Pinpoint the cell where the given text exists, returning its [X, Y] midpoint coordinate. 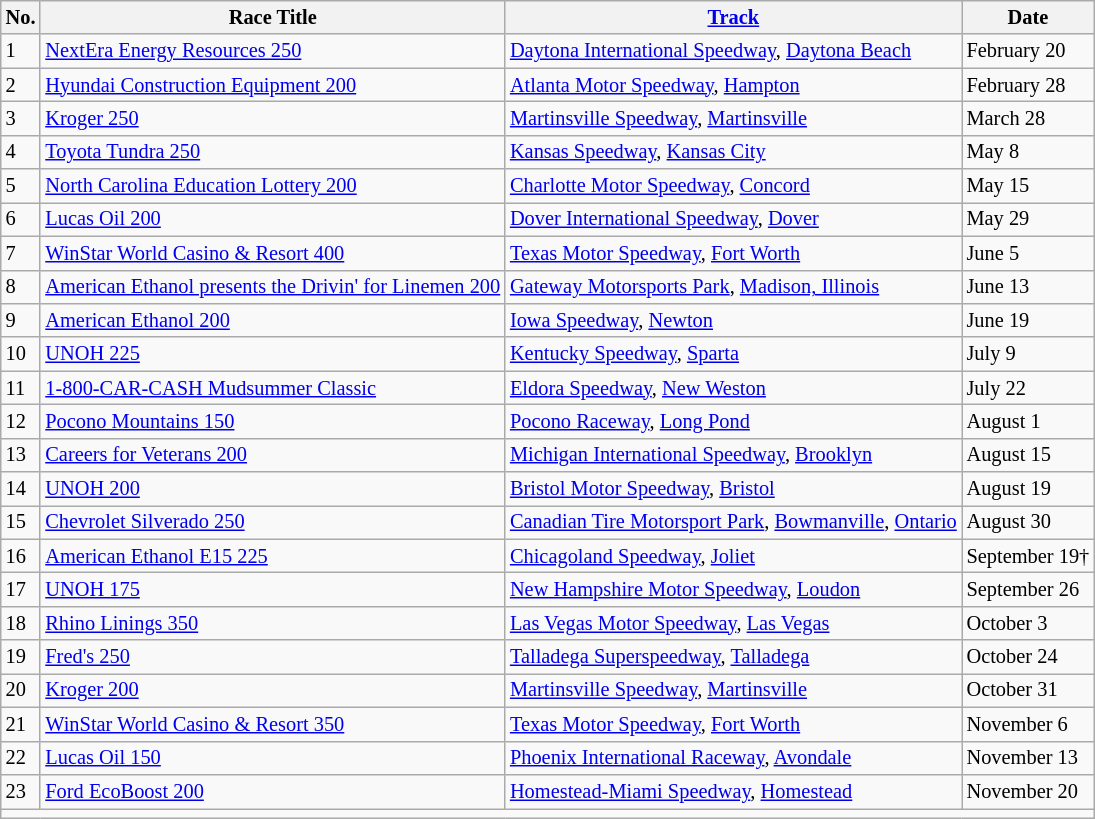
21 [21, 724]
Las Vegas Motor Speedway, Las Vegas [734, 623]
23 [21, 791]
UNOH 225 [272, 354]
10 [21, 354]
Gateway Motorsports Park, Madison, Illinois [734, 287]
19 [21, 657]
March 28 [1028, 118]
May 29 [1028, 219]
14 [21, 489]
Careers for Veterans 200 [272, 455]
UNOH 175 [272, 589]
Pocono Raceway, Long Pond [734, 421]
November 6 [1028, 724]
Chevrolet Silverado 250 [272, 522]
NextEra Energy Resources 250 [272, 51]
11 [21, 388]
American Ethanol presents the Drivin' for Linemen 200 [272, 287]
9 [21, 320]
Race Title [272, 17]
October 31 [1028, 690]
Daytona International Speedway, Daytona Beach [734, 51]
Charlotte Motor Speedway, Concord [734, 186]
Fred's 250 [272, 657]
2 [21, 85]
August 30 [1028, 522]
1 [21, 51]
August 1 [1028, 421]
October 24 [1028, 657]
Atlanta Motor Speedway, Hampton [734, 85]
February 20 [1028, 51]
UNOH 200 [272, 489]
Ford EcoBoost 200 [272, 791]
July 22 [1028, 388]
Track [734, 17]
American Ethanol E15 225 [272, 556]
May 8 [1028, 152]
May 15 [1028, 186]
Dover International Speedway, Dover [734, 219]
22 [21, 758]
5 [21, 186]
4 [21, 152]
Hyundai Construction Equipment 200 [272, 85]
American Ethanol 200 [272, 320]
Kansas Speedway, Kansas City [734, 152]
12 [21, 421]
No. [21, 17]
1-800-CAR-CASH Mudsummer Classic [272, 388]
Michigan International Speedway, Brooklyn [734, 455]
Bristol Motor Speedway, Bristol [734, 489]
WinStar World Casino & Resort 400 [272, 253]
Toyota Tundra 250 [272, 152]
September 19† [1028, 556]
July 9 [1028, 354]
18 [21, 623]
Kroger 200 [272, 690]
7 [21, 253]
June 19 [1028, 320]
Lucas Oil 200 [272, 219]
13 [21, 455]
8 [21, 287]
September 26 [1028, 589]
Kroger 250 [272, 118]
15 [21, 522]
Rhino Linings 350 [272, 623]
November 13 [1028, 758]
Kentucky Speedway, Sparta [734, 354]
20 [21, 690]
Talladega Superspeedway, Talladega [734, 657]
August 15 [1028, 455]
New Hampshire Motor Speedway, Loudon [734, 589]
Phoenix International Raceway, Avondale [734, 758]
16 [21, 556]
Date [1028, 17]
Lucas Oil 150 [272, 758]
August 19 [1028, 489]
Iowa Speedway, Newton [734, 320]
Eldora Speedway, New Weston [734, 388]
6 [21, 219]
October 3 [1028, 623]
17 [21, 589]
North Carolina Education Lottery 200 [272, 186]
Canadian Tire Motorsport Park, Bowmanville, Ontario [734, 522]
February 28 [1028, 85]
3 [21, 118]
June 5 [1028, 253]
November 20 [1028, 791]
June 13 [1028, 287]
Homestead-Miami Speedway, Homestead [734, 791]
Pocono Mountains 150 [272, 421]
Chicagoland Speedway, Joliet [734, 556]
WinStar World Casino & Resort 350 [272, 724]
